Identify which cell holds the provided text, then report its (X, Y) central coordinate. 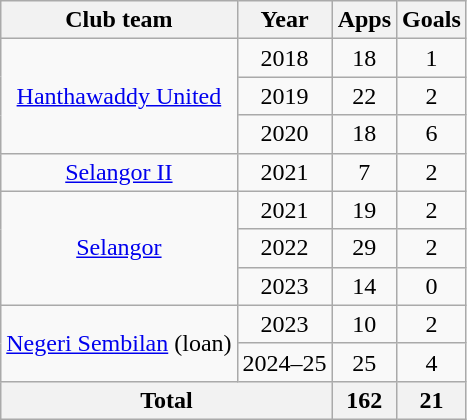
1 (432, 58)
Year (284, 20)
Club team (119, 20)
10 (364, 324)
Negeri Sembilan (loan) (119, 343)
2022 (284, 248)
6 (432, 134)
Selangor II (119, 172)
7 (364, 172)
Hanthawaddy United (119, 96)
4 (432, 362)
14 (364, 286)
Selangor (119, 248)
2024–25 (284, 362)
Apps (364, 20)
22 (364, 96)
21 (432, 400)
2020 (284, 134)
19 (364, 210)
0 (432, 286)
2018 (284, 58)
Total (166, 400)
162 (364, 400)
29 (364, 248)
2019 (284, 96)
Goals (432, 20)
25 (364, 362)
